Search for the cell housing the specified text and yield its (X, Y) center coordinate. 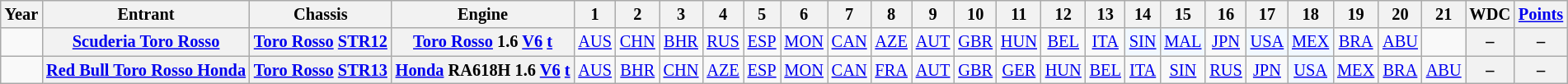
15 (1182, 14)
17 (1267, 14)
2 (638, 14)
13 (1106, 14)
7 (849, 14)
21 (1444, 14)
Toro Rosso STR13 (321, 70)
16 (1225, 14)
Chassis (321, 14)
Toro Rosso 1.6 V6 t (483, 42)
9 (933, 14)
14 (1143, 14)
Toro Rosso STR12 (321, 42)
18 (1311, 14)
Engine (483, 14)
11 (1019, 14)
WDC (1491, 14)
Entrant (146, 14)
GER (1019, 70)
19 (1355, 14)
MAL (1182, 42)
6 (803, 14)
4 (722, 14)
8 (890, 14)
5 (762, 14)
Red Bull Toro Rosso Honda (146, 70)
FRA (890, 70)
Points (1541, 14)
10 (975, 14)
Honda RA618H 1.6 V6 t (483, 70)
20 (1400, 14)
1 (594, 14)
3 (681, 14)
Scuderia Toro Rosso (146, 42)
Year (21, 14)
12 (1063, 14)
